Return the [x, y] coordinate for the center point of the cell that contains the specified text.  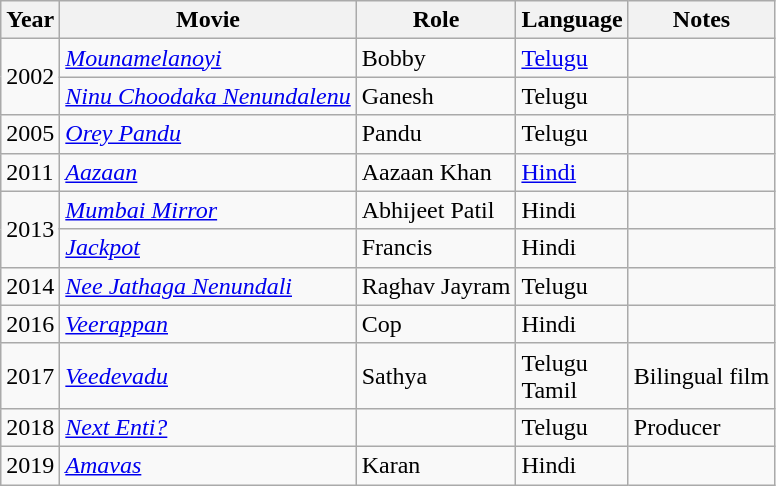
Francis [436, 248]
Nee Jathaga Nenundali [208, 286]
Veerappan [208, 324]
Movie [208, 20]
Bilingual film [701, 376]
Raghav Jayram [436, 286]
Producer [701, 427]
2019 [30, 465]
TeluguTamil [572, 376]
2014 [30, 286]
2011 [30, 172]
Pandu [436, 134]
2017 [30, 376]
Jackpot [208, 248]
Orey Pandu [208, 134]
2005 [30, 134]
Mumbai Mirror [208, 210]
Abhijeet Patil [436, 210]
Cop [436, 324]
Year [30, 20]
Ganesh [436, 96]
Notes [701, 20]
Ninu Choodaka Nenundalenu [208, 96]
2002 [30, 77]
Aazaan [208, 172]
2016 [30, 324]
2013 [30, 229]
Karan [436, 465]
Sathya [436, 376]
Aazaan Khan [436, 172]
2018 [30, 427]
Language [572, 20]
Role [436, 20]
Amavas [208, 465]
Bobby [436, 58]
Veedevadu [208, 376]
Mounamelanoyi [208, 58]
Next Enti? [208, 427]
